Scan for the cell matching the given text and deliver its [X, Y] coordinate at center. 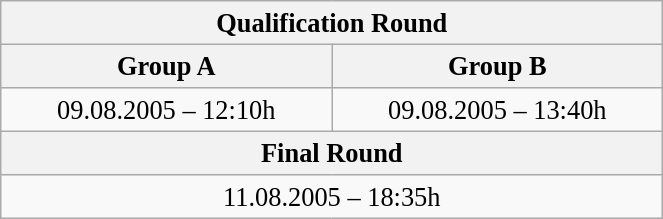
09.08.2005 – 13:40h [498, 109]
Group B [498, 66]
11.08.2005 – 18:35h [332, 197]
Final Round [332, 153]
Group A [166, 66]
Qualification Round [332, 22]
09.08.2005 – 12:10h [166, 109]
